Identify which cell holds the provided text, then report its [X, Y] central coordinate. 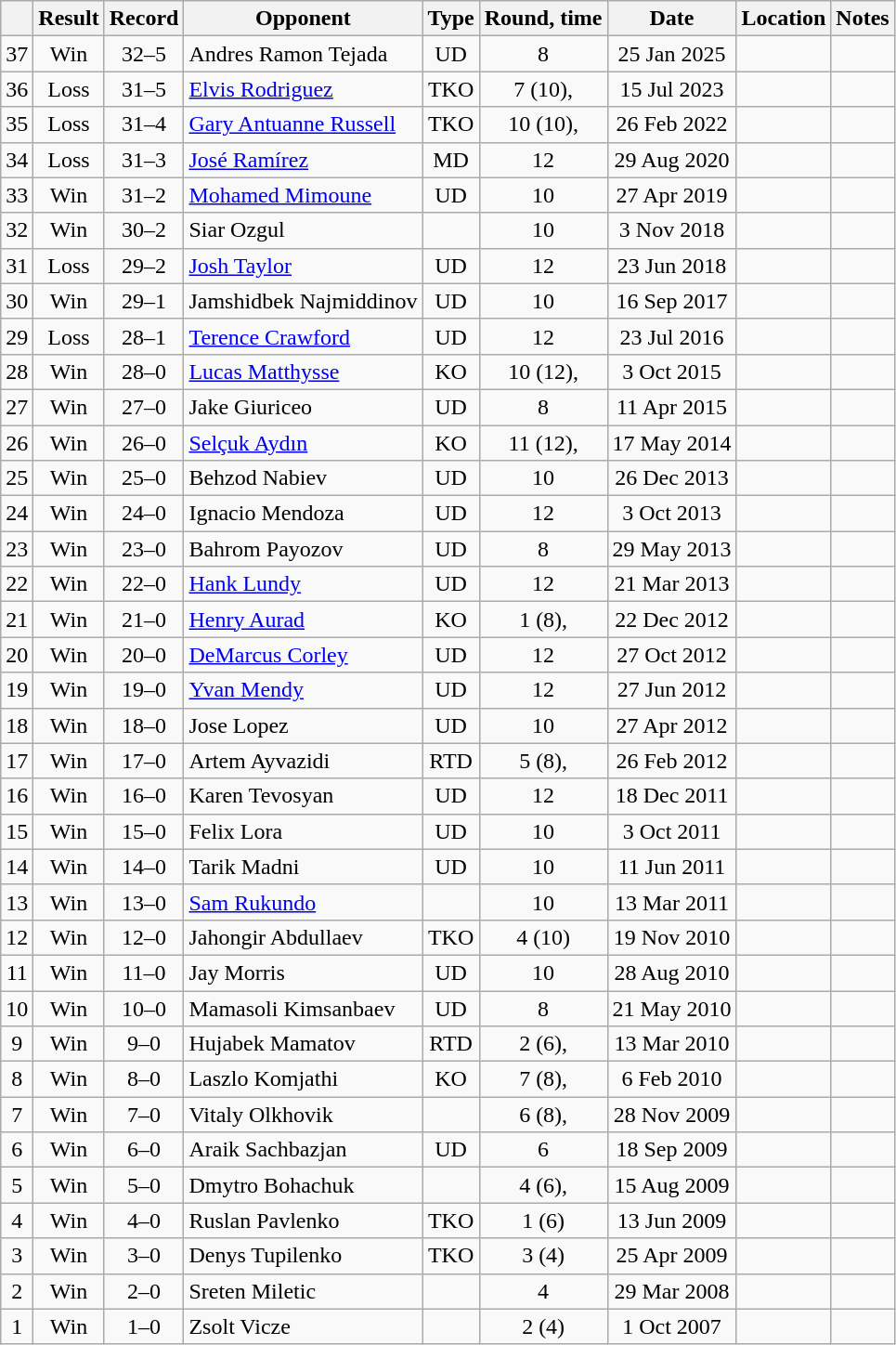
Round, time [543, 19]
25 [17, 478]
25 Jan 2025 [672, 54]
Andres Ramon Tejada [303, 54]
25 Apr 2009 [672, 1256]
31–3 [144, 160]
7 (10), [543, 89]
Behzod Nabiev [303, 478]
20 [17, 655]
8–0 [144, 1079]
29–2 [144, 266]
33 [17, 195]
27 Oct 2012 [672, 655]
11 (12), [543, 443]
Ruslan Pavlenko [303, 1221]
31–4 [144, 124]
Elvis Rodriguez [303, 89]
Zsolt Vicze [303, 1326]
5–0 [144, 1185]
22 Dec 2012 [672, 620]
9–0 [144, 1044]
Mamasoli Kimsanbaev [303, 1008]
11 Apr 2015 [672, 407]
30–2 [144, 230]
35 [17, 124]
2–0 [144, 1291]
13 Mar 2011 [672, 902]
3 Oct 2015 [672, 372]
2 [17, 1291]
Selçuk Aydın [303, 443]
12–0 [144, 937]
20–0 [144, 655]
3 Nov 2018 [672, 230]
31 [17, 266]
19 Nov 2010 [672, 937]
4 (6), [543, 1185]
31–5 [144, 89]
1–0 [144, 1326]
23–0 [144, 549]
34 [17, 160]
Araik Sachbazjan [303, 1150]
23 Jun 2018 [672, 266]
29 May 2013 [672, 549]
Bahrom Payozov [303, 549]
3 Oct 2013 [672, 514]
27 Apr 2019 [672, 195]
31–2 [144, 195]
30 [17, 301]
28–1 [144, 336]
19 [17, 690]
Jose Lopez [303, 725]
23 [17, 549]
10 (12), [543, 372]
3 Oct 2011 [672, 831]
1 (8), [543, 620]
18 Sep 2009 [672, 1150]
15 Aug 2009 [672, 1185]
11 Jun 2011 [672, 867]
26 [17, 443]
Notes [863, 19]
24 [17, 514]
36 [17, 89]
24–0 [144, 514]
27–0 [144, 407]
2 (4) [543, 1326]
26 Feb 2012 [672, 761]
26 Feb 2022 [672, 124]
Gary Antuanne Russell [303, 124]
21 Mar 2013 [672, 584]
22 [17, 584]
15 Jul 2023 [672, 89]
1 (6) [543, 1221]
14 [17, 867]
5 (8), [543, 761]
7 [17, 1115]
Ignacio Mendoza [303, 514]
4 (10) [543, 937]
37 [17, 54]
Karen Tevosyan [303, 796]
32 [17, 230]
Vitaly Olkhovik [303, 1115]
9 [17, 1044]
Jahongir Abdullaev [303, 937]
Henry Aurad [303, 620]
Felix Lora [303, 831]
Tarik Madni [303, 867]
17–0 [144, 761]
11 [17, 973]
21 May 2010 [672, 1008]
22–0 [144, 584]
18 Dec 2011 [672, 796]
6 Feb 2010 [672, 1079]
26 Dec 2013 [672, 478]
28 Nov 2009 [672, 1115]
26–0 [144, 443]
21 [17, 620]
Date [672, 19]
15 [17, 831]
Siar Ozgul [303, 230]
11–0 [144, 973]
18–0 [144, 725]
3 [17, 1256]
23 Jul 2016 [672, 336]
29 [17, 336]
2 (6), [543, 1044]
27 Apr 2012 [672, 725]
10 (10), [543, 124]
21–0 [144, 620]
Mohamed Mimoune [303, 195]
Dmytro Bohachuk [303, 1185]
29 Mar 2008 [672, 1291]
32–5 [144, 54]
27 Jun 2012 [672, 690]
28 [17, 372]
29 Aug 2020 [672, 160]
1 [17, 1326]
Sreten Miletic [303, 1291]
Opponent [303, 19]
MD [451, 160]
14–0 [144, 867]
25–0 [144, 478]
DeMarcus Corley [303, 655]
Result [69, 19]
13 Mar 2010 [672, 1044]
18 [17, 725]
Hank Lundy [303, 584]
Record [144, 19]
Yvan Mendy [303, 690]
Hujabek Mamatov [303, 1044]
7–0 [144, 1115]
13 Jun 2009 [672, 1221]
Lucas Matthysse [303, 372]
7 (8), [543, 1079]
Jay Morris [303, 973]
Jamshidbek Najmiddinov [303, 301]
13–0 [144, 902]
16 Sep 2017 [672, 301]
16 [17, 796]
Artem Ayvazidi [303, 761]
Type [451, 19]
28 Aug 2010 [672, 973]
3–0 [144, 1256]
Terence Crawford [303, 336]
3 (4) [543, 1256]
Josh Taylor [303, 266]
Laszlo Komjathi [303, 1079]
Location [784, 19]
5 [17, 1185]
José Ramírez [303, 160]
17 [17, 761]
15–0 [144, 831]
28–0 [144, 372]
6 (8), [543, 1115]
29–1 [144, 301]
4–0 [144, 1221]
17 May 2014 [672, 443]
10–0 [144, 1008]
16–0 [144, 796]
Sam Rukundo [303, 902]
Jake Giuriceo [303, 407]
19–0 [144, 690]
27 [17, 407]
1 Oct 2007 [672, 1326]
Denys Tupilenko [303, 1256]
13 [17, 902]
6–0 [144, 1150]
